From the cell containing the given text, extract its center point as (x, y) coordinate. 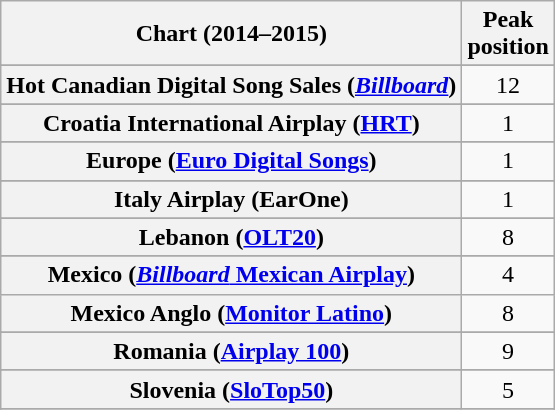
Peakposition (508, 34)
Mexico (Billboard Mexican Airplay) (232, 275)
Croatia International Airplay (HRT) (232, 123)
5 (508, 389)
Lebanon (OLT20) (232, 237)
12 (508, 85)
Mexico Anglo (Monitor Latino) (232, 313)
Chart (2014–2015) (232, 34)
Europe (Euro Digital Songs) (232, 161)
Slovenia (SloTop50) (232, 389)
Romania (Airplay 100) (232, 351)
Hot Canadian Digital Song Sales (Billboard) (232, 85)
9 (508, 351)
Italy Airplay (EarOne) (232, 199)
4 (508, 275)
